Provide the [X, Y] coordinate of the cell's center where the given text is located.  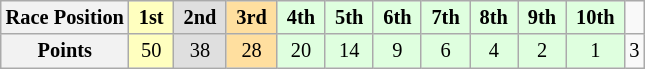
4th [301, 17]
6 [445, 51]
4 [494, 51]
1 [595, 51]
3 [634, 51]
2nd [200, 17]
7th [445, 17]
28 [251, 51]
10th [595, 17]
38 [200, 51]
Race Position [65, 17]
9 [397, 51]
20 [301, 51]
14 [349, 51]
Points [65, 51]
50 [152, 51]
8th [494, 17]
1st [152, 17]
9th [542, 17]
2 [542, 51]
6th [397, 17]
5th [349, 17]
3rd [251, 17]
